Return the (X, Y) coordinate for the center point of the cell that contains the specified text.  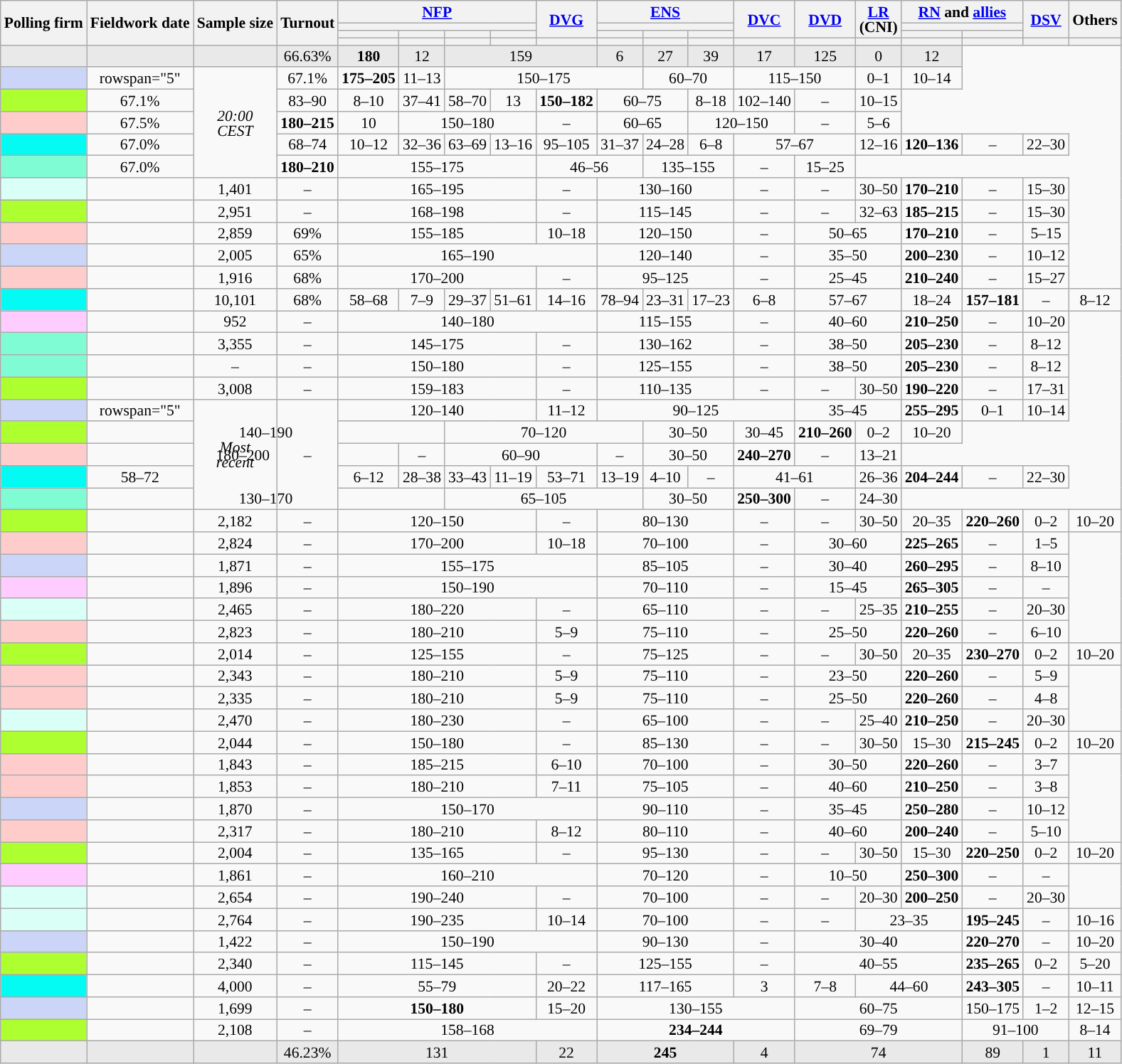
60–90 (521, 455)
2,317 (235, 831)
50–65 (848, 233)
NFP (437, 12)
265–305 (932, 587)
145–175 (437, 344)
165–195 (437, 189)
10 (369, 122)
130–155 (696, 1009)
29–37 (467, 300)
80–130 (665, 521)
245 (665, 1053)
220–270 (993, 942)
210–255 (932, 610)
2,470 (235, 720)
Fieldwork date (140, 23)
95–130 (665, 853)
DVC (764, 19)
140–190 (266, 432)
215–245 (993, 743)
3–7 (1046, 764)
11–19 (513, 477)
2,044 (235, 743)
2,951 (235, 211)
165–190 (467, 256)
68–74 (307, 145)
1,853 (235, 787)
168–198 (437, 211)
10–16 (1095, 919)
12–15 (1095, 1009)
60–70 (688, 78)
3,008 (235, 388)
46–56 (589, 166)
4 (764, 1053)
11 (1095, 1053)
4,000 (235, 986)
58–70 (467, 101)
120–136 (932, 145)
35–50 (848, 256)
1,422 (235, 942)
2,340 (235, 964)
150–170 (467, 809)
130–162 (665, 344)
159 (521, 55)
91–100 (1015, 1030)
155–185 (437, 233)
210–240 (932, 277)
78–94 (620, 300)
140–180 (467, 321)
204–244 (932, 477)
31–37 (620, 145)
63–69 (467, 145)
952 (235, 321)
159–183 (437, 388)
LR(CNI) (879, 19)
1,870 (235, 809)
DVG (566, 19)
2,764 (235, 919)
150–182 (566, 101)
3,355 (235, 344)
90–125 (696, 410)
24–30 (879, 499)
15–25 (825, 166)
260–295 (932, 565)
6–12 (369, 477)
17–23 (711, 300)
69% (307, 233)
1–5 (1046, 543)
51–61 (513, 300)
2,335 (235, 698)
15–45 (848, 587)
1,896 (235, 587)
130–170 (266, 499)
1,699 (235, 1009)
1 (1046, 1053)
28–38 (422, 477)
200–250 (932, 898)
117–165 (665, 986)
115–150 (794, 78)
3–8 (1046, 787)
110–135 (665, 388)
4–8 (1046, 698)
83–90 (307, 101)
12–16 (879, 145)
1,916 (235, 277)
230–270 (993, 654)
2,343 (235, 676)
13–19 (620, 477)
15–27 (1046, 277)
2,108 (235, 1030)
25–40 (879, 720)
10,101 (235, 300)
11–12 (566, 410)
102–140 (764, 101)
95–125 (665, 277)
27 (665, 55)
60–65 (642, 122)
8–14 (1095, 1030)
160–210 (467, 875)
13–21 (879, 455)
66.63% (307, 55)
23–35 (909, 919)
53–71 (566, 477)
DSV (1046, 19)
243–305 (993, 986)
200–240 (932, 831)
1,401 (235, 189)
2,005 (235, 256)
15–20 (566, 1009)
190–240 (437, 898)
255–295 (932, 410)
33–43 (467, 477)
1,871 (235, 565)
25–45 (848, 277)
190–235 (437, 919)
20:00CEST (235, 123)
Others (1095, 19)
250–280 (932, 809)
67.5% (140, 122)
3 (764, 986)
11–13 (422, 78)
2,823 (235, 632)
157–181 (993, 300)
2,859 (235, 233)
5–20 (1095, 964)
115–155 (665, 321)
135–165 (437, 853)
5–15 (1046, 233)
10–11 (1095, 986)
32–36 (422, 145)
180–200 (243, 455)
Turnout (307, 23)
39 (711, 55)
2,014 (235, 654)
69–79 (878, 1030)
190–220 (932, 388)
40–55 (878, 964)
18–24 (932, 300)
2,824 (235, 543)
Sample size (235, 23)
89 (993, 1053)
180–230 (437, 720)
80–110 (665, 831)
200–230 (932, 256)
26–36 (879, 477)
130–160 (665, 189)
74 (878, 1053)
58–68 (369, 300)
13–16 (513, 145)
85–105 (665, 565)
Polling firm (44, 23)
1,861 (235, 875)
135–155 (688, 166)
2,004 (235, 853)
RN and allies (962, 12)
1,843 (235, 764)
6 (620, 55)
75–125 (665, 654)
7–9 (422, 300)
4–10 (665, 477)
37–41 (422, 101)
240–270 (764, 455)
14–16 (566, 300)
225–265 (932, 543)
180 (369, 55)
70–110 (665, 587)
ENS (665, 12)
7–8 (825, 986)
180–220 (437, 610)
195–245 (993, 919)
58–72 (140, 477)
23–31 (665, 300)
25–35 (879, 610)
125 (825, 55)
95–105 (566, 145)
8–18 (711, 101)
85–130 (665, 743)
DVD (825, 19)
Mostrecent (235, 454)
17 (764, 55)
65–105 (544, 499)
13 (513, 101)
30–60 (848, 543)
41–61 (794, 477)
175–205 (369, 78)
90–110 (665, 809)
23–50 (848, 676)
1–2 (1046, 1009)
5–10 (1046, 831)
65% (307, 256)
210–260 (825, 432)
234–244 (696, 1030)
90–130 (665, 942)
158–168 (467, 1030)
75–105 (665, 787)
2,654 (235, 898)
131 (437, 1053)
180–215 (307, 122)
65–110 (665, 610)
7–11 (566, 787)
10–15 (879, 101)
2,182 (235, 521)
10–50 (848, 875)
235–265 (993, 964)
46.23% (307, 1053)
22 (566, 1053)
5–6 (879, 122)
17–31 (1046, 388)
20–22 (566, 986)
220–250 (993, 853)
44–60 (909, 986)
0 (879, 55)
32–63 (879, 211)
24–28 (665, 145)
55–79 (437, 986)
65–100 (665, 720)
30–45 (764, 432)
2,465 (235, 610)
